Provide the (X, Y) coordinate of the cell's center where the given text is located.  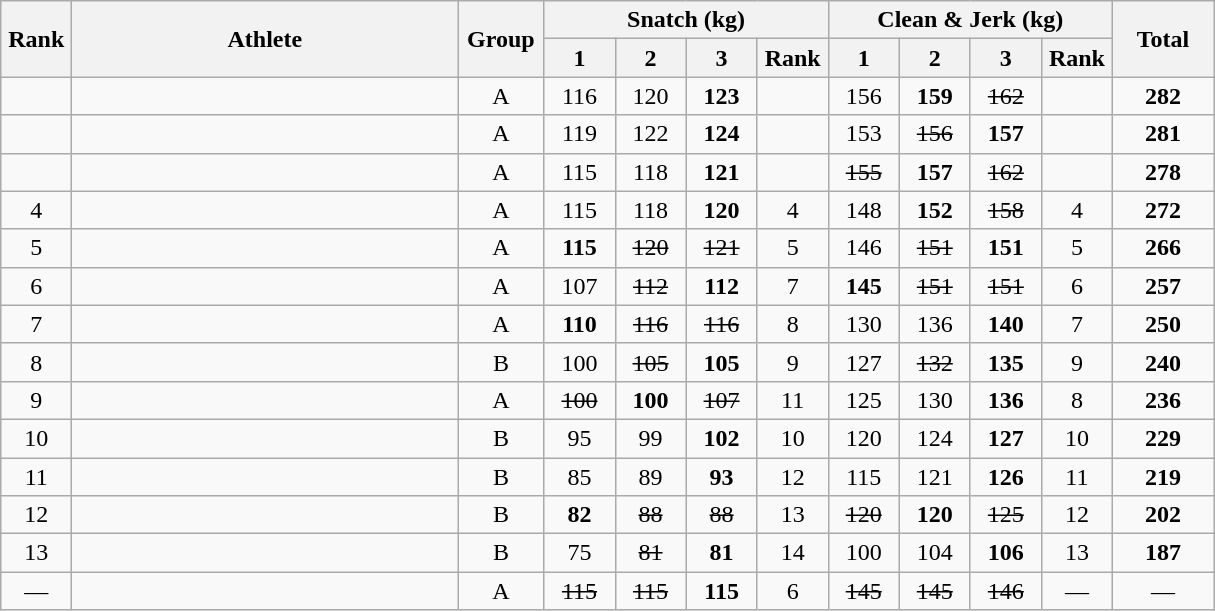
Clean & Jerk (kg) (970, 20)
89 (650, 477)
158 (1006, 210)
126 (1006, 477)
153 (864, 134)
148 (864, 210)
132 (934, 362)
Snatch (kg) (686, 20)
152 (934, 210)
159 (934, 96)
155 (864, 172)
202 (1162, 515)
85 (580, 477)
99 (650, 438)
106 (1006, 553)
122 (650, 134)
Athlete (265, 39)
110 (580, 324)
Group (501, 39)
236 (1162, 400)
240 (1162, 362)
282 (1162, 96)
229 (1162, 438)
95 (580, 438)
219 (1162, 477)
104 (934, 553)
123 (722, 96)
119 (580, 134)
272 (1162, 210)
93 (722, 477)
257 (1162, 286)
75 (580, 553)
281 (1162, 134)
82 (580, 515)
278 (1162, 172)
187 (1162, 553)
14 (792, 553)
Total (1162, 39)
266 (1162, 248)
250 (1162, 324)
102 (722, 438)
140 (1006, 324)
135 (1006, 362)
